Detect which cell encompasses the target text, then output its (x, y) center coordinate. 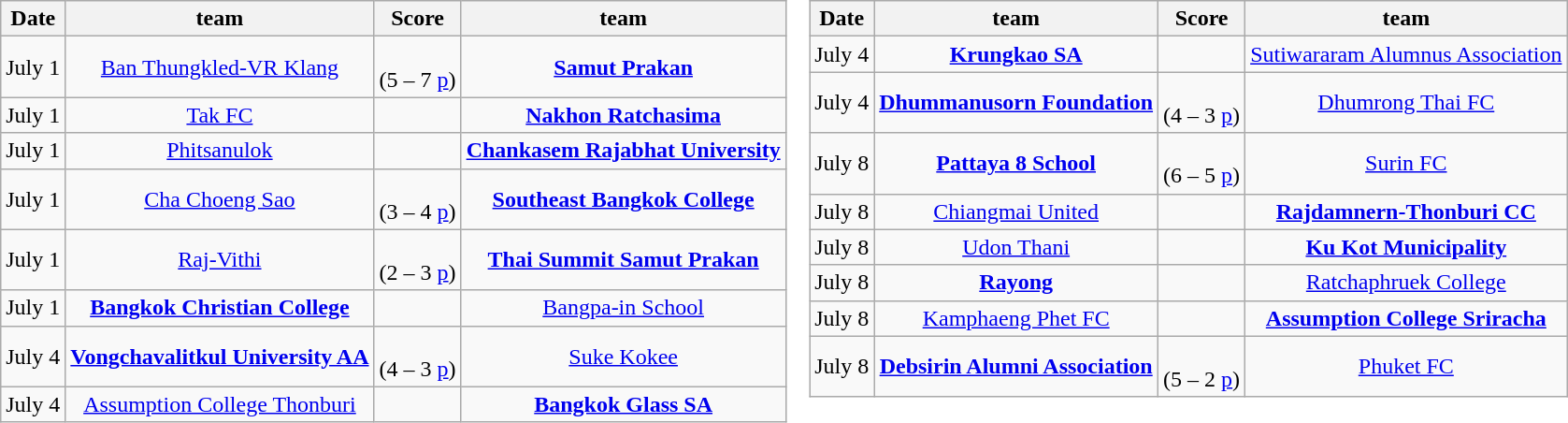
Ku Kot Municipality (1406, 247)
Kamphaeng Phet FC (1016, 318)
Dhummanusorn Foundation (1016, 103)
Suke Kokee (623, 356)
Udon Thani (1016, 247)
Ban Thungkled-VR Klang (220, 67)
Dhumrong Thai FC (1406, 103)
Surin FC (1406, 163)
Cha Choeng Sao (220, 198)
(5 – 2 p) (1202, 367)
Samut Prakan (623, 67)
Bangkok Christian College (220, 308)
Pattaya 8 School (1016, 163)
Ratchaphruek College (1406, 283)
Phuket FC (1406, 367)
Phitsanulok (220, 151)
Nakhon Ratchasima (623, 115)
Rayong (1016, 283)
Krungkao SA (1016, 54)
Bangkok Glass SA (623, 404)
Sutiwararam Alumnus Association (1406, 54)
Raj-Vithi (220, 260)
Thai Summit Samut Prakan (623, 260)
Vongchavalitkul University AA (220, 356)
(3 – 4 p) (417, 198)
Chiangmai United (1016, 211)
Debsirin Alumni Association (1016, 367)
(2 – 3 p) (417, 260)
(6 – 5 p) (1202, 163)
(5 – 7 p) (417, 67)
Chankasem Rajabhat University (623, 151)
Bangpa-in School (623, 308)
Assumption College Thonburi (220, 404)
Rajdamnern-Thonburi CC (1406, 211)
Southeast Bangkok College (623, 198)
Assumption College Sriracha (1406, 318)
Tak FC (220, 115)
